Capture the cell that displays the provided text and extract its (x, y) central coordinate. 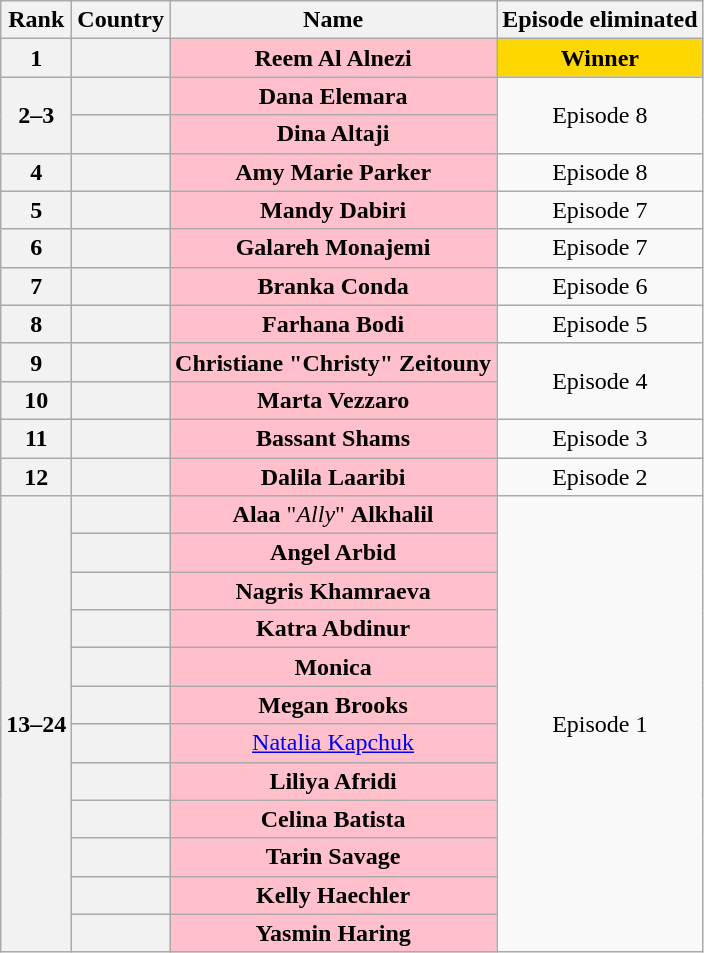
Natalia Kapchuk (334, 743)
Mandy Dabiri (334, 210)
Dalila Laaribi (334, 477)
Nagris Khamraeva (334, 591)
1 (36, 58)
Branka Conda (334, 286)
Christiane "Christy" Zeitouny (334, 362)
Rank (36, 20)
10 (36, 400)
Liliya Afridi (334, 781)
Episode 2 (600, 477)
Episode eliminated (600, 20)
Episode 4 (600, 381)
Farhana Bodi (334, 324)
12 (36, 477)
Megan Brooks (334, 705)
Dina Altaji (334, 134)
Winner (600, 58)
9 (36, 362)
Angel Arbid (334, 553)
Name (334, 20)
Dana Elemara (334, 96)
5 (36, 210)
Monica (334, 667)
Reem Al Alnezi (334, 58)
Country (121, 20)
Tarin Savage (334, 857)
Alaa "Ally" Alkhalil (334, 515)
6 (36, 248)
Episode 3 (600, 438)
Bassant Shams (334, 438)
Marta Vezzaro (334, 400)
Episode 5 (600, 324)
Episode 1 (600, 724)
Kelly Haechler (334, 895)
8 (36, 324)
Amy Marie Parker (334, 172)
7 (36, 286)
Episode 6 (600, 286)
Celina Batista (334, 819)
Yasmin Haring (334, 933)
2–3 (36, 115)
4 (36, 172)
11 (36, 438)
Galareh Monajemi (334, 248)
Katra Abdinur (334, 629)
13–24 (36, 724)
